Pinpoint the cell where the given text exists, returning its [X, Y] midpoint coordinate. 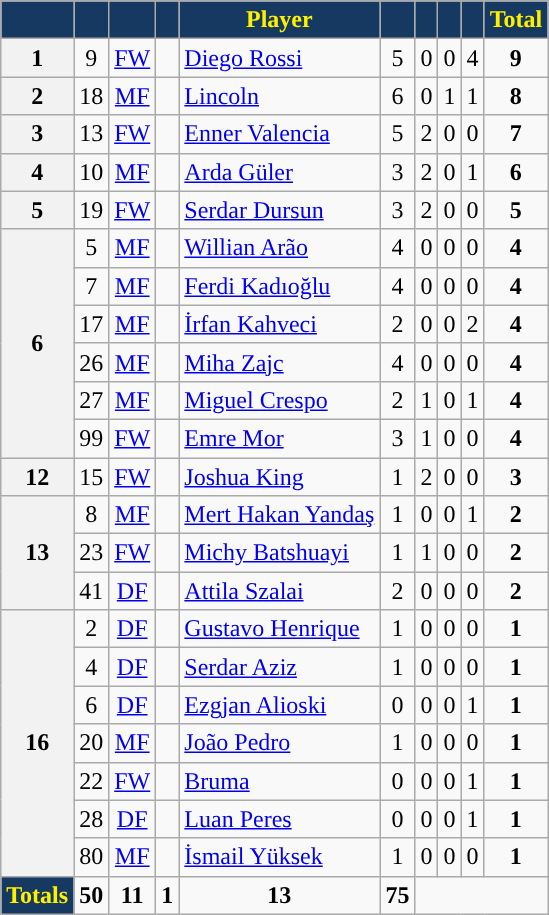
Arda Güler [280, 172]
João Pedro [280, 743]
12 [38, 477]
Enner Valencia [280, 134]
18 [92, 96]
Mert Hakan Yandaş [280, 515]
28 [92, 819]
Ferdi Kadıoğlu [280, 286]
Serdar Aziz [280, 667]
19 [92, 210]
Luan Peres [280, 819]
10 [92, 172]
15 [92, 477]
Emre Mor [280, 438]
22 [92, 781]
11 [132, 895]
80 [92, 857]
17 [92, 324]
Joshua King [280, 477]
Miha Zajc [280, 362]
Player [280, 20]
Attila Szalai [280, 591]
Miguel Crespo [280, 400]
41 [92, 591]
99 [92, 438]
Willian Arão [280, 248]
Gustavo Henrique [280, 629]
27 [92, 400]
Total [516, 20]
Diego Rossi [280, 58]
Bruma [280, 781]
50 [92, 895]
İsmail Yüksek [280, 857]
Ezgjan Alioski [280, 705]
İrfan Kahveci [280, 324]
Lincoln [280, 96]
20 [92, 743]
Michy Batshuayi [280, 553]
23 [92, 553]
Serdar Dursun [280, 210]
16 [38, 743]
Totals [38, 895]
26 [92, 362]
75 [398, 895]
